Capture the cell that displays the provided text and extract its (x, y) central coordinate. 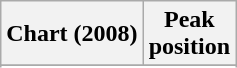
Peakposition (189, 34)
Chart (2008) (72, 34)
